Search for the cell housing the specified text and yield its (x, y) center coordinate. 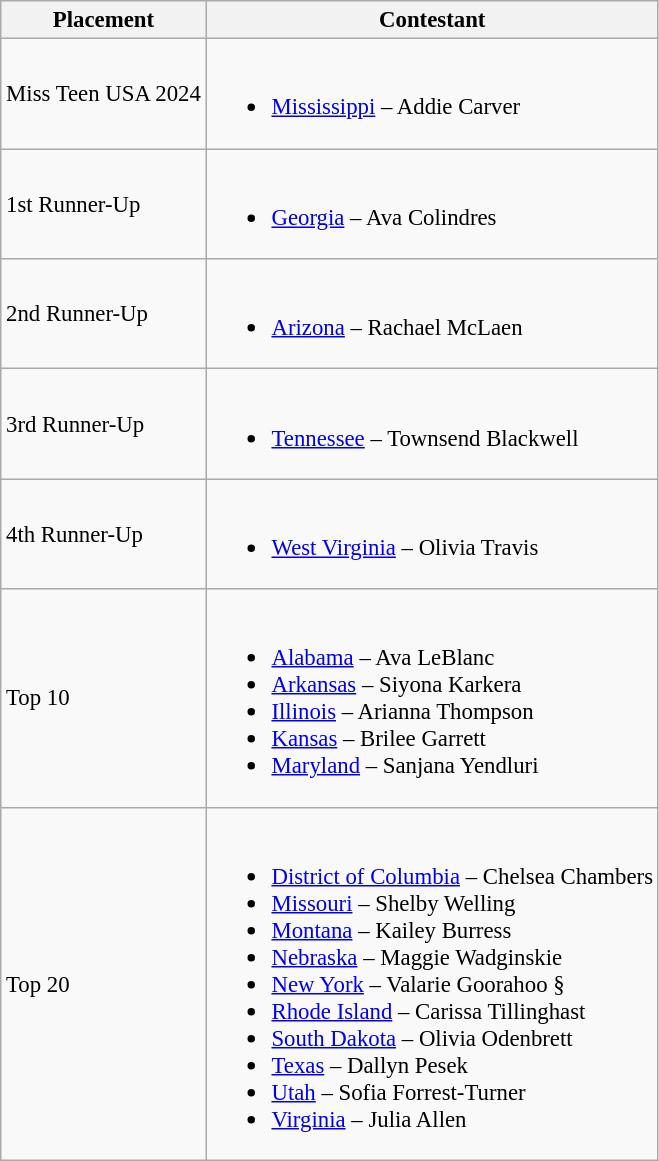
Miss Teen USA 2024 (104, 94)
Contestant (432, 20)
1st Runner-Up (104, 204)
Mississippi – Addie Carver (432, 94)
Georgia – Ava Colindres (432, 204)
Top 20 (104, 984)
4th Runner-Up (104, 534)
West Virginia – Olivia Travis (432, 534)
Alabama – Ava LeBlancArkansas – Siyona KarkeraIllinois – Arianna ThompsonKansas – Brilee GarrettMaryland – Sanjana Yendluri (432, 698)
2nd Runner-Up (104, 314)
Top 10 (104, 698)
Tennessee – Townsend Blackwell (432, 424)
Placement (104, 20)
Arizona – Rachael McLaen (432, 314)
3rd Runner-Up (104, 424)
